From the cell containing the given text, extract its center point as (x, y) coordinate. 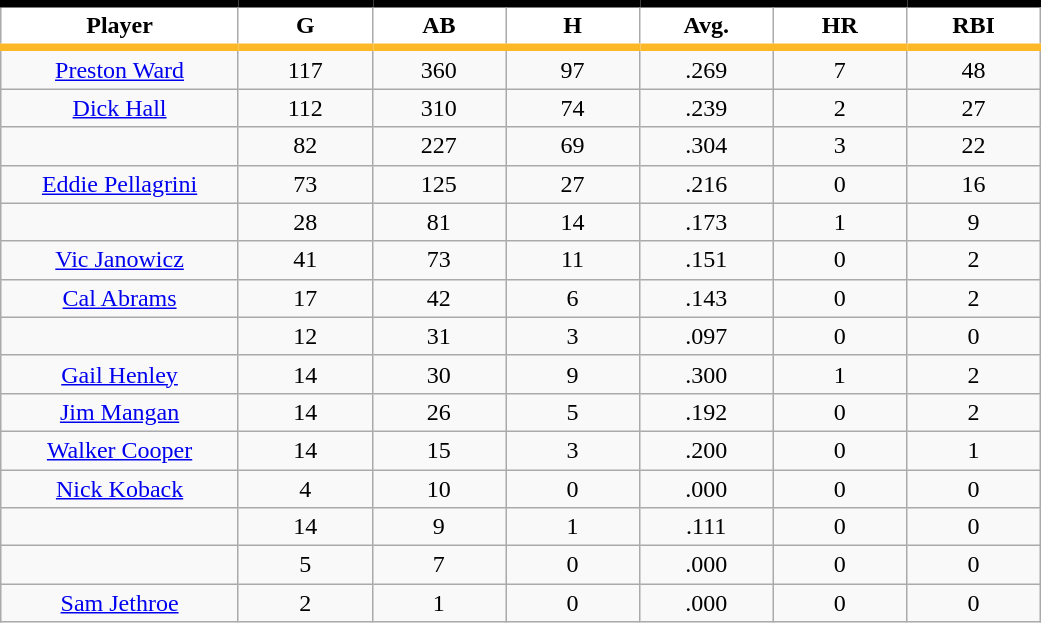
.239 (706, 108)
48 (974, 68)
Dick Hall (120, 108)
.269 (706, 68)
117 (305, 68)
26 (439, 412)
310 (439, 108)
.151 (706, 260)
Jim Mangan (120, 412)
AB (439, 26)
31 (439, 336)
15 (439, 450)
6 (573, 298)
Preston Ward (120, 68)
Gail Henley (120, 374)
Vic Janowicz (120, 260)
4 (305, 489)
69 (573, 146)
16 (974, 184)
Eddie Pellagrini (120, 184)
.300 (706, 374)
74 (573, 108)
112 (305, 108)
Cal Abrams (120, 298)
.304 (706, 146)
Sam Jethroe (120, 603)
.097 (706, 336)
HR (840, 26)
11 (573, 260)
.173 (706, 222)
81 (439, 222)
.143 (706, 298)
82 (305, 146)
.200 (706, 450)
17 (305, 298)
28 (305, 222)
Nick Koback (120, 489)
41 (305, 260)
97 (573, 68)
42 (439, 298)
RBI (974, 26)
125 (439, 184)
30 (439, 374)
22 (974, 146)
12 (305, 336)
360 (439, 68)
.111 (706, 527)
227 (439, 146)
Avg. (706, 26)
Walker Cooper (120, 450)
10 (439, 489)
G (305, 26)
.192 (706, 412)
.216 (706, 184)
Player (120, 26)
H (573, 26)
